Capture the cell that displays the provided text and extract its (X, Y) central coordinate. 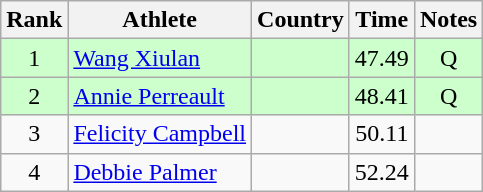
Rank (34, 20)
Time (382, 20)
Debbie Palmer (160, 172)
47.49 (382, 58)
Notes (448, 20)
Athlete (160, 20)
3 (34, 134)
Felicity Campbell (160, 134)
52.24 (382, 172)
Country (301, 20)
50.11 (382, 134)
4 (34, 172)
Wang Xiulan (160, 58)
2 (34, 96)
1 (34, 58)
48.41 (382, 96)
Annie Perreault (160, 96)
